Detect which cell encompasses the target text, then output its [x, y] center coordinate. 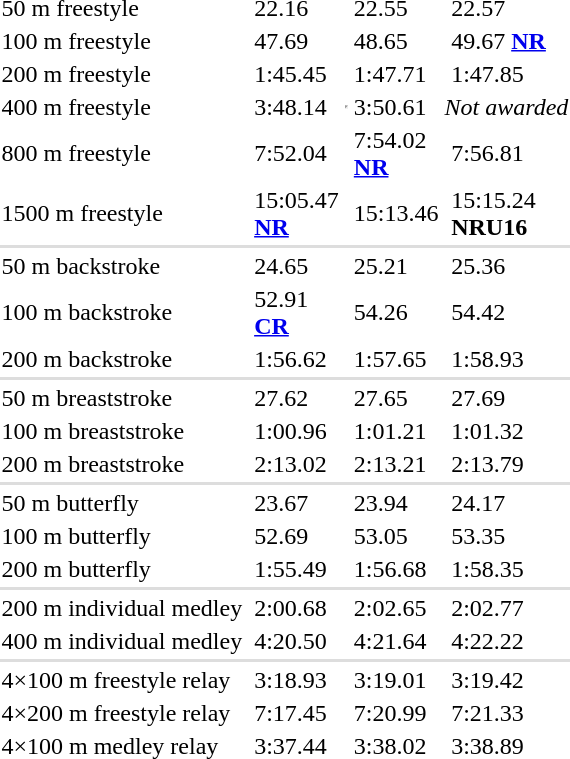
100 m freestyle [122, 41]
1:57.65 [396, 359]
4×200 m freestyle relay [122, 713]
200 m breaststroke [122, 464]
Not awarded [506, 107]
2:13.79 [510, 464]
1:00.96 [297, 431]
2:02.77 [510, 608]
48.65 [396, 41]
7:17.45 [297, 713]
1:56.68 [396, 569]
52.91CR [297, 312]
200 m freestyle [122, 74]
1:47.85 [510, 74]
27.62 [297, 398]
2:13.21 [396, 464]
1:01.32 [510, 431]
3:19.01 [396, 680]
15:15.24NRU16 [510, 214]
1:01.21 [396, 431]
3:19.42 [510, 680]
7:54.02NR [396, 154]
2:02.65 [396, 608]
27.65 [396, 398]
3:50.61 [396, 107]
7:21.33 [510, 713]
1:55.49 [297, 569]
4:20.50 [297, 641]
23.94 [396, 503]
25.21 [396, 266]
7:52.04 [297, 154]
200 m individual medley [122, 608]
24.65 [297, 266]
7:56.81 [510, 154]
54.26 [396, 312]
54.42 [510, 312]
50 m butterfly [122, 503]
100 m butterfly [122, 536]
100 m backstroke [122, 312]
50 m backstroke [122, 266]
47.69 [297, 41]
27.69 [510, 398]
800 m freestyle [122, 154]
15:05.47NR [297, 214]
3:48.14 [297, 107]
49.67 NR [510, 41]
400 m individual medley [122, 641]
7:20.99 [396, 713]
4×100 m freestyle relay [122, 680]
1:45.45 [297, 74]
3:18.93 [297, 680]
15:13.46 [396, 214]
53.05 [396, 536]
400 m freestyle [122, 107]
200 m butterfly [122, 569]
1:56.62 [297, 359]
52.69 [297, 536]
53.35 [510, 536]
200 m backstroke [122, 359]
1:47.71 [396, 74]
50 m breaststroke [122, 398]
24.17 [510, 503]
1:58.35 [510, 569]
25.36 [510, 266]
2:00.68 [297, 608]
100 m breaststroke [122, 431]
4:22.22 [510, 641]
23.67 [297, 503]
4:21.64 [396, 641]
1:58.93 [510, 359]
2:13.02 [297, 464]
1500 m freestyle [122, 214]
